Pinpoint the cell where the given text exists, returning its [x, y] midpoint coordinate. 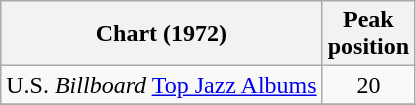
Chart (1972) [162, 34]
Peakposition [368, 34]
U.S. Billboard Top Jazz Albums [162, 85]
20 [368, 85]
